Provide the (x, y) coordinate of the cell's center where the given text is located.  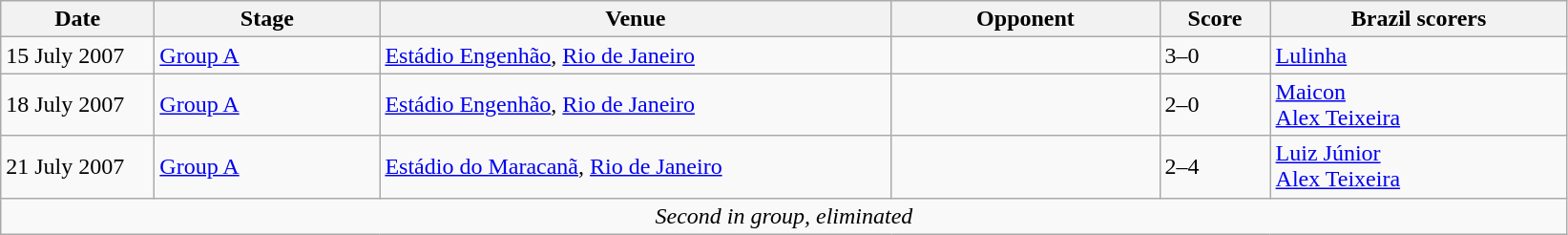
Brazil scorers (1418, 19)
Second in group, eliminated (784, 216)
Opponent (1025, 19)
Maicon Alex Teixeira (1418, 105)
Estádio do Maracanã, Rio de Janeiro (636, 166)
15 July 2007 (78, 55)
3–0 (1215, 55)
21 July 2007 (78, 166)
Date (78, 19)
Lulinha (1418, 55)
18 July 2007 (78, 105)
Luiz Júnior Alex Teixeira (1418, 166)
Score (1215, 19)
Stage (267, 19)
2–4 (1215, 166)
Venue (636, 19)
2–0 (1215, 105)
